Provide the (X, Y) coordinate of the cell's center where the given text is located.  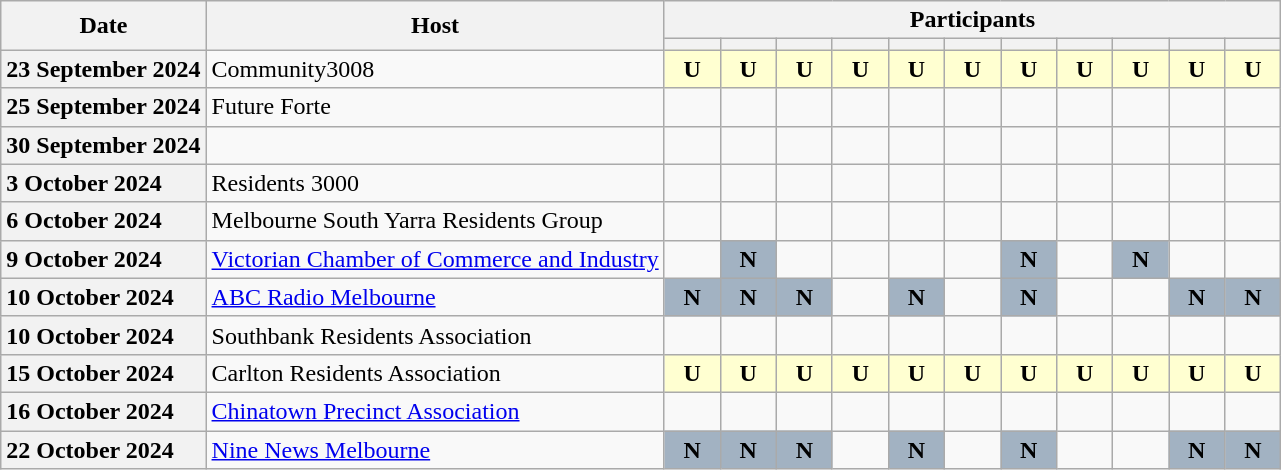
Community3008 (435, 69)
16 October 2024 (104, 411)
Nine News Melbourne (435, 449)
22 October 2024 (104, 449)
Victorian Chamber of Commerce and Industry (435, 259)
Residents 3000 (435, 183)
25 September 2024 (104, 107)
9 October 2024 (104, 259)
Participants (972, 20)
30 September 2024 (104, 145)
15 October 2024 (104, 373)
Date (104, 26)
Southbank Residents Association (435, 335)
ABC Radio Melbourne (435, 297)
Carlton Residents Association (435, 373)
3 October 2024 (104, 183)
23 September 2024 (104, 69)
Future Forte (435, 107)
Chinatown Precinct Association (435, 411)
Melbourne South Yarra Residents Group (435, 221)
Host (435, 26)
6 October 2024 (104, 221)
